Return the (X, Y) coordinate for the center point of the cell that contains the specified text.  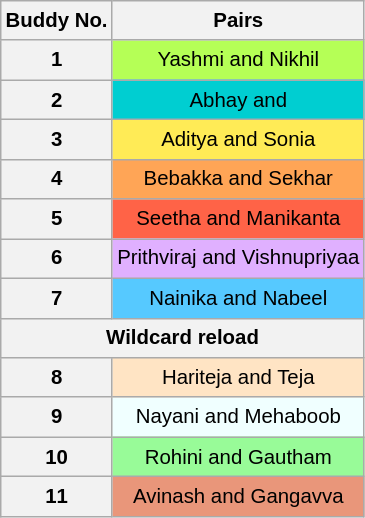
Hariteja and Teja (238, 377)
Pairs (238, 20)
Nainika and Nabeel (238, 298)
1 (57, 60)
Nayani and Mehaboob (238, 417)
11 (57, 496)
Avinash and Gangavva (238, 496)
Seetha and Manikanta (238, 219)
4 (57, 179)
Bebakka and Sekhar (238, 179)
Wildcard reload (182, 338)
Yashmi and Nikhil (238, 60)
3 (57, 139)
2 (57, 100)
Abhay and (238, 100)
7 (57, 298)
6 (57, 258)
9 (57, 417)
Prithviraj and Vishnupriyaa (238, 258)
Rohini and Gautham (238, 457)
Buddy No. (57, 20)
5 (57, 219)
8 (57, 377)
10 (57, 457)
Aditya and Sonia (238, 139)
